Locate the cell with the specified text and output its (x, y) center coordinate. 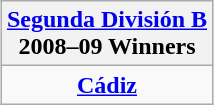
Segunda División B2008–09 Winners (106, 34)
Cádiz (106, 85)
